Capture the cell that displays the provided text and extract its (x, y) central coordinate. 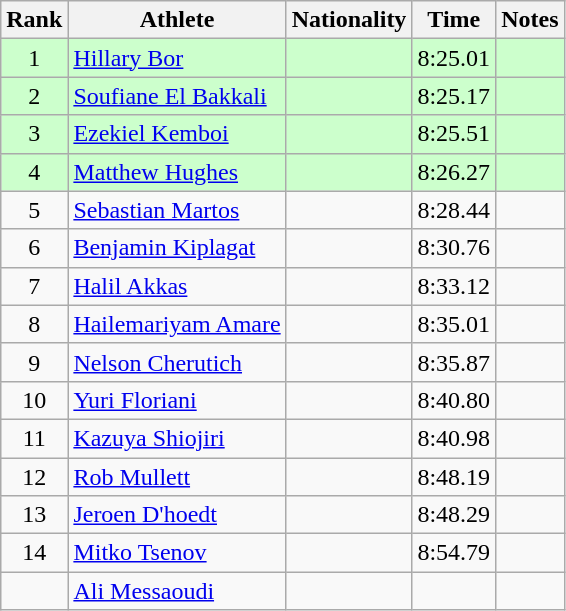
Benjamin Kiplagat (177, 248)
8:26.27 (454, 172)
8:25.01 (454, 58)
6 (34, 248)
3 (34, 134)
5 (34, 210)
2 (34, 96)
Halil Akkas (177, 286)
Hillary Bor (177, 58)
8:35.01 (454, 324)
12 (34, 477)
8:25.17 (454, 96)
Notes (530, 20)
Rob Mullett (177, 477)
8:54.79 (454, 553)
Soufiane El Bakkali (177, 96)
Nationality (349, 20)
1 (34, 58)
Rank (34, 20)
Hailemariyam Amare (177, 324)
8:35.87 (454, 362)
Sebastian Martos (177, 210)
Ezekiel Kemboi (177, 134)
Kazuya Shiojiri (177, 438)
8:33.12 (454, 286)
9 (34, 362)
13 (34, 515)
8:30.76 (454, 248)
10 (34, 400)
Athlete (177, 20)
14 (34, 553)
Time (454, 20)
8:48.29 (454, 515)
8:48.19 (454, 477)
4 (34, 172)
8:28.44 (454, 210)
Jeroen D'hoedt (177, 515)
8:40.98 (454, 438)
Mitko Tsenov (177, 553)
8:40.80 (454, 400)
Matthew Hughes (177, 172)
Yuri Floriani (177, 400)
8 (34, 324)
Ali Messaoudi (177, 591)
Nelson Cherutich (177, 362)
11 (34, 438)
8:25.51 (454, 134)
7 (34, 286)
